Identify which cell holds the provided text, then report its (X, Y) central coordinate. 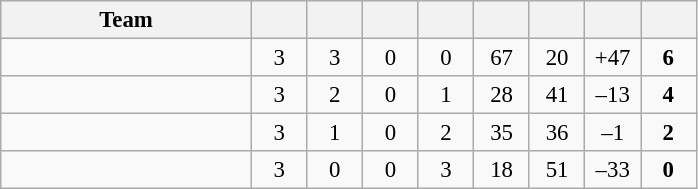
20 (557, 58)
28 (502, 95)
4 (668, 95)
51 (557, 170)
–1 (613, 133)
6 (668, 58)
Team (126, 20)
41 (557, 95)
+47 (613, 58)
67 (502, 58)
35 (502, 133)
–13 (613, 95)
36 (557, 133)
18 (502, 170)
–33 (613, 170)
